Provide the [X, Y] coordinate of the cell's center where the given text is located.  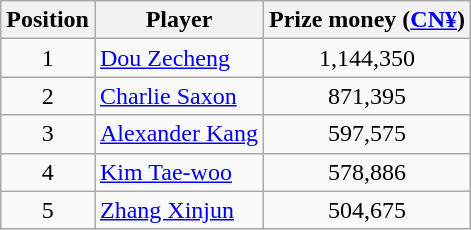
578,886 [368, 172]
Zhang Xinjun [178, 210]
504,675 [368, 210]
2 [48, 96]
1,144,350 [368, 58]
3 [48, 134]
Charlie Saxon [178, 96]
Position [48, 20]
4 [48, 172]
597,575 [368, 134]
5 [48, 210]
871,395 [368, 96]
Kim Tae-woo [178, 172]
1 [48, 58]
Player [178, 20]
Prize money (CN¥) [368, 20]
Dou Zecheng [178, 58]
Alexander Kang [178, 134]
